Return [x, y] of the center of cell containing provided text 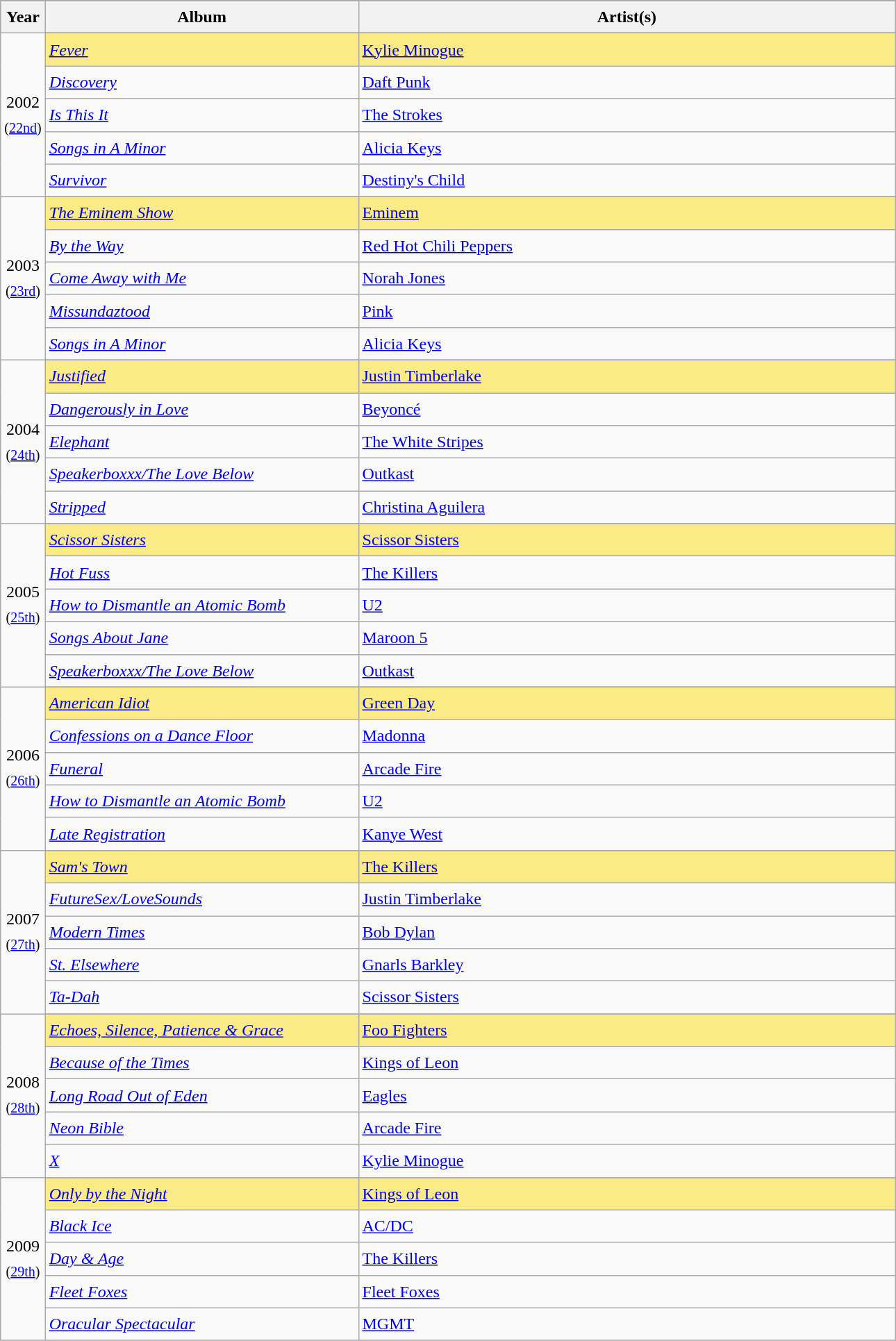
Kanye West [627, 833]
Destiny's Child [627, 181]
Come Away with Me [201, 278]
2003 (23rd) [23, 278]
2007 (27th) [23, 932]
Is This It [201, 115]
Daft Punk [627, 82]
Elephant [201, 442]
Sam's Town [201, 867]
Survivor [201, 181]
2005 (25th) [23, 606]
Beyoncé [627, 410]
Eminem [627, 213]
Black Ice [201, 1226]
Justified [201, 376]
Neon Bible [201, 1128]
Day & Age [201, 1258]
Long Road Out of Eden [201, 1096]
The White Stripes [627, 442]
Album [201, 17]
Red Hot Chili Peppers [627, 246]
FutureSex/LoveSounds [201, 899]
Bob Dylan [627, 932]
Ta-Dah [201, 997]
Funeral [201, 768]
MGMT [627, 1324]
Oracular Spectacular [201, 1324]
Madonna [627, 736]
Christina Aguilera [627, 507]
Discovery [201, 82]
Artist(s) [627, 17]
Hot Fuss [201, 572]
X [201, 1161]
2002 (22nd) [23, 115]
Foo Fighters [627, 1031]
Because of the Times [201, 1063]
Norah Jones [627, 278]
Stripped [201, 507]
Gnarls Barkley [627, 965]
By the Way [201, 246]
Late Registration [201, 833]
2006 (26th) [23, 768]
AC/DC [627, 1226]
Missundaztood [201, 311]
Year [23, 17]
Only by the Night [201, 1193]
The Eminem Show [201, 213]
Fever [201, 50]
Pink [627, 311]
2004 (24th) [23, 442]
The Strokes [627, 115]
2009 (29th) [23, 1258]
Green Day [627, 703]
Songs About Jane [201, 638]
Confessions on a Dance Floor [201, 736]
Dangerously in Love [201, 410]
2008 (28th) [23, 1096]
Maroon 5 [627, 638]
St. Elsewhere [201, 965]
American Idiot [201, 703]
Eagles [627, 1096]
Modern Times [201, 932]
Echoes, Silence, Patience & Grace [201, 1031]
